Scan for the cell matching the given text and deliver its [x, y] coordinate at center. 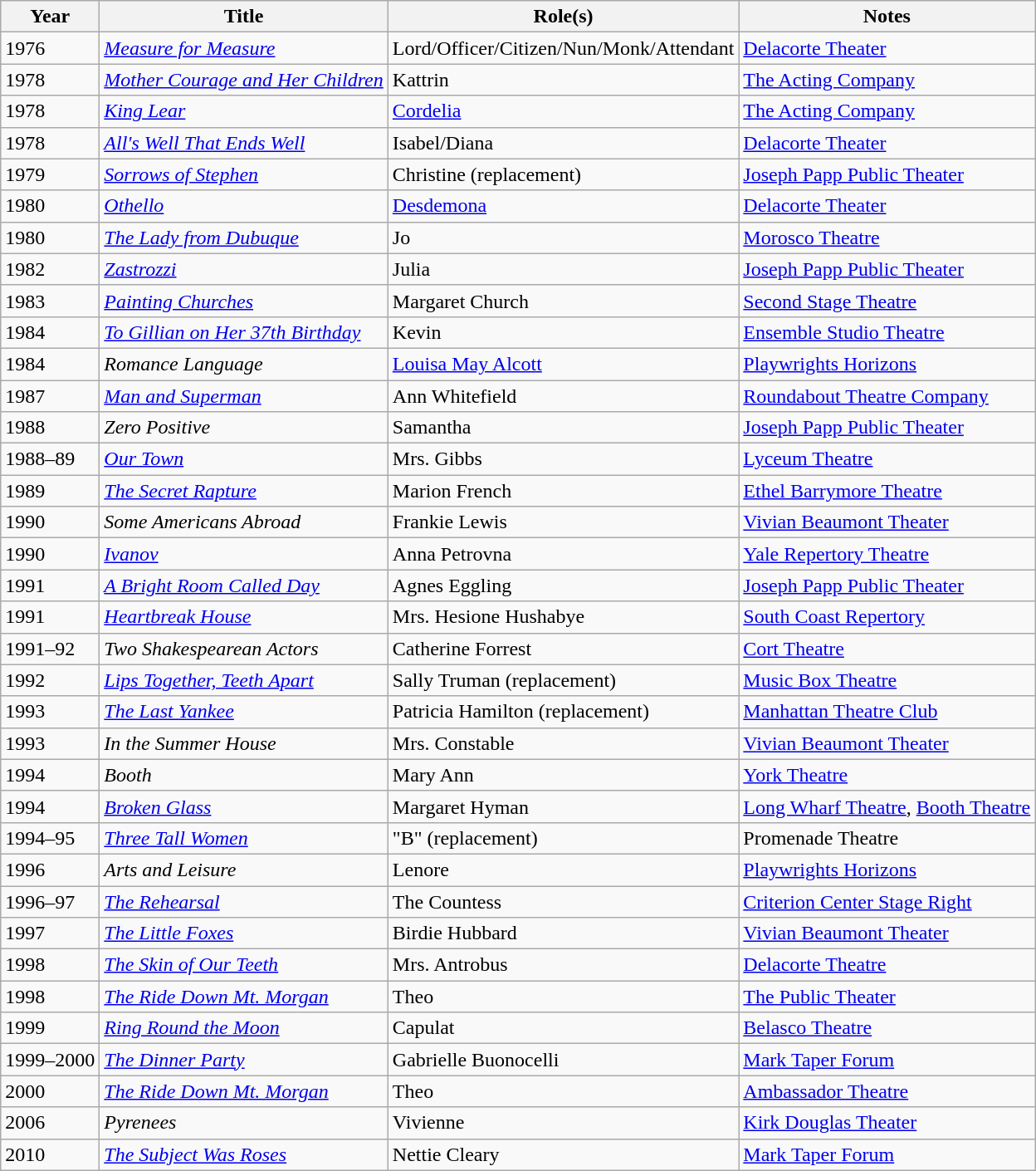
Romance Language [244, 364]
Nettie Cleary [563, 1154]
In the Summer House [244, 743]
Two Shakespearean Actors [244, 649]
The Skin of Our Teeth [244, 965]
Desdemona [563, 206]
Vivienne [563, 1123]
Kevin [563, 332]
Criterion Center Stage Right [887, 901]
2010 [50, 1154]
The Secret Rapture [244, 491]
Isabel/Diana [563, 143]
King Lear [244, 111]
Mary Ann [563, 775]
Morosco Theatre [887, 238]
Catherine Forrest [563, 649]
Second Stage Theatre [887, 301]
1988 [50, 428]
Role(s) [563, 17]
The Lady from Dubuque [244, 238]
Julia [563, 269]
Ivanov [244, 554]
Sally Truman (replacement) [563, 680]
Ethel Barrymore Theatre [887, 491]
Margaret Hyman [563, 806]
The Last Yankee [244, 712]
Samantha [563, 428]
1994–95 [50, 838]
Margaret Church [563, 301]
Lips Together, Teeth Apart [244, 680]
Frankie Lewis [563, 522]
Ensemble Studio Theatre [887, 332]
1983 [50, 301]
Mrs. Gibbs [563, 459]
Promenade Theatre [887, 838]
The Countess [563, 901]
Manhattan Theatre Club [887, 712]
2006 [50, 1123]
1987 [50, 396]
The Little Foxes [244, 933]
Ring Round the Moon [244, 1028]
Painting Churches [244, 301]
Measure for Measure [244, 48]
Title [244, 17]
Broken Glass [244, 806]
1996 [50, 870]
1979 [50, 174]
Long Wharf Theatre, Booth Theatre [887, 806]
"B" (replacement) [563, 838]
Capulat [563, 1028]
Year [50, 17]
1988–89 [50, 459]
Birdie Hubbard [563, 933]
Mother Courage and Her Children [244, 80]
A Bright Room Called Day [244, 585]
Mrs. Hesione Hushabye [563, 617]
Yale Repertory Theatre [887, 554]
York Theatre [887, 775]
Lyceum Theatre [887, 459]
Mrs. Antrobus [563, 965]
Delacorte Theatre [887, 965]
All's Well That Ends Well [244, 143]
Cort Theatre [887, 649]
The Public Theater [887, 997]
The Rehearsal [244, 901]
1989 [50, 491]
Kirk Douglas Theater [887, 1123]
Ann Whitefield [563, 396]
1976 [50, 48]
Kattrin [563, 80]
Music Box Theatre [887, 680]
Pyrenees [244, 1123]
Booth [244, 775]
Sorrows of Stephen [244, 174]
Arts and Leisure [244, 870]
Louisa May Alcott [563, 364]
Belasco Theatre [887, 1028]
Heartbreak House [244, 617]
1996–97 [50, 901]
Lord/Officer/Citizen/Nun/Monk/Attendant [563, 48]
Man and Superman [244, 396]
Lenore [563, 870]
Zastrozzi [244, 269]
Ambassador Theatre [887, 1091]
Notes [887, 17]
To Gillian on Her 37th Birthday [244, 332]
Jo [563, 238]
1982 [50, 269]
2000 [50, 1091]
1999–2000 [50, 1060]
The Dinner Party [244, 1060]
Some Americans Abroad [244, 522]
Three Tall Women [244, 838]
Cordelia [563, 111]
1997 [50, 933]
South Coast Repertory [887, 617]
Roundabout Theatre Company [887, 396]
Mrs. Constable [563, 743]
Agnes Eggling [563, 585]
Patricia Hamilton (replacement) [563, 712]
Zero Positive [244, 428]
1991–92 [50, 649]
Christine (replacement) [563, 174]
Anna Petrovna [563, 554]
Marion French [563, 491]
Othello [244, 206]
Gabrielle Buonocelli [563, 1060]
The Subject Was Roses [244, 1154]
Our Town [244, 459]
1992 [50, 680]
1999 [50, 1028]
